Return the [X, Y] coordinate for the center point of the cell that contains the specified text.  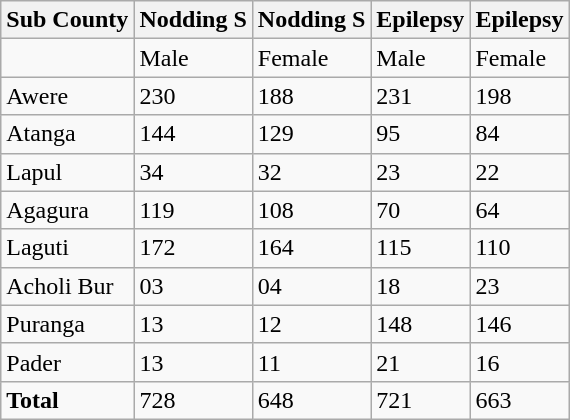
Pader [68, 362]
16 [520, 362]
110 [520, 248]
03 [193, 286]
84 [520, 134]
Sub County [68, 20]
22 [520, 172]
Lapul [68, 172]
108 [311, 210]
11 [311, 362]
Total [68, 400]
Awere [68, 96]
Agagura [68, 210]
721 [420, 400]
188 [311, 96]
172 [193, 248]
164 [311, 248]
115 [420, 248]
119 [193, 210]
64 [520, 210]
21 [420, 362]
70 [420, 210]
Atanga [68, 134]
04 [311, 286]
Laguti [68, 248]
18 [420, 286]
663 [520, 400]
231 [420, 96]
230 [193, 96]
95 [420, 134]
198 [520, 96]
Puranga [68, 324]
34 [193, 172]
148 [420, 324]
648 [311, 400]
146 [520, 324]
32 [311, 172]
728 [193, 400]
12 [311, 324]
129 [311, 134]
144 [193, 134]
Acholi Bur [68, 286]
